Return the [x, y] coordinate for the center point of the cell that contains the specified text.  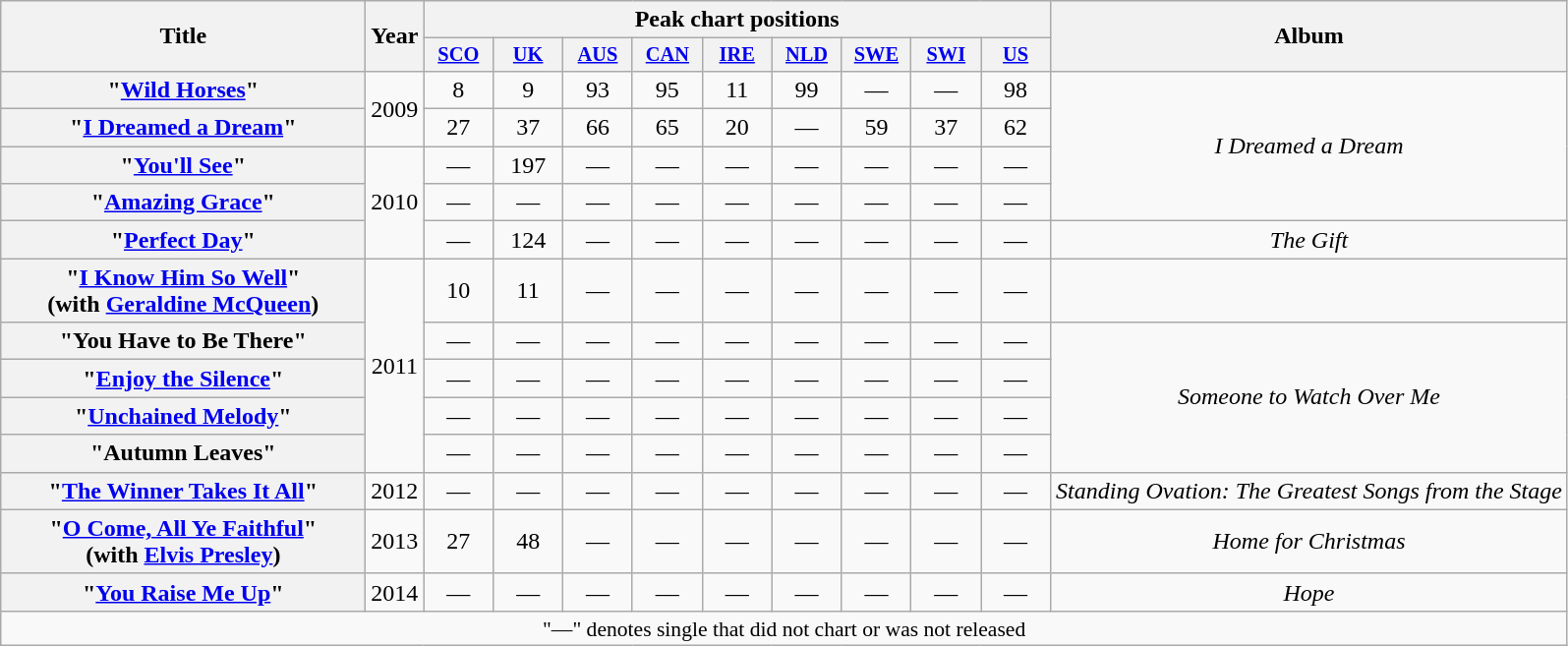
66 [598, 128]
99 [806, 89]
AUS [598, 55]
20 [737, 128]
"The Winner Takes It All" [183, 491]
197 [529, 165]
SCO [458, 55]
95 [667, 89]
124 [529, 240]
"Amazing Grace" [183, 203]
65 [667, 128]
93 [598, 89]
Album [1309, 36]
62 [1016, 128]
"Autumn Leaves" [183, 453]
"Enjoy the Silence" [183, 379]
2011 [395, 366]
59 [877, 128]
98 [1016, 89]
"Unchained Melody" [183, 416]
Someone to Watch Over Me [1309, 397]
2013 [395, 541]
2010 [395, 203]
Hope [1309, 592]
SWI [946, 55]
SWE [877, 55]
Home for Christmas [1309, 541]
"I Dreamed a Dream" [183, 128]
2014 [395, 592]
"You'll See" [183, 165]
IRE [737, 55]
Peak chart positions [737, 20]
"O Come, All Ye Faithful"(with Elvis Presley) [183, 541]
Title [183, 36]
I Dreamed a Dream [1309, 146]
Year [395, 36]
"Perfect Day" [183, 240]
2012 [395, 491]
2009 [395, 108]
10 [458, 291]
US [1016, 55]
"I Know Him So Well"(with Geraldine McQueen) [183, 291]
The Gift [1309, 240]
48 [529, 541]
"Wild Horses" [183, 89]
8 [458, 89]
"You Have to Be There" [183, 341]
"—" denotes single that did not chart or was not released [784, 628]
CAN [667, 55]
UK [529, 55]
Standing Ovation: The Greatest Songs from the Stage [1309, 491]
9 [529, 89]
NLD [806, 55]
"You Raise Me Up" [183, 592]
